Search for the cell housing the specified text and yield its (X, Y) center coordinate. 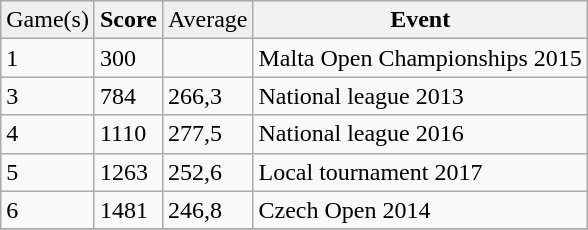
Game(s) (48, 20)
784 (128, 96)
246,8 (208, 210)
Score (128, 20)
1 (48, 58)
1481 (128, 210)
4 (48, 134)
6 (48, 210)
1263 (128, 172)
266,3 (208, 96)
Malta Open Championships 2015 (420, 58)
National league 2016 (420, 134)
Czech Open 2014 (420, 210)
1110 (128, 134)
277,5 (208, 134)
National league 2013 (420, 96)
Local tournament 2017 (420, 172)
252,6 (208, 172)
5 (48, 172)
Event (420, 20)
3 (48, 96)
Average (208, 20)
300 (128, 58)
